Search for the cell housing the specified text and yield its (X, Y) center coordinate. 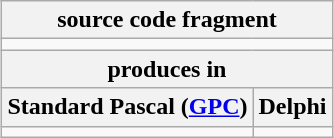
source code fragment (167, 20)
Standard Pascal (GPC) (128, 107)
produces in (167, 69)
Delphi (292, 107)
